Extract the (X, Y) coordinate from the center of the cell holding the provided text.  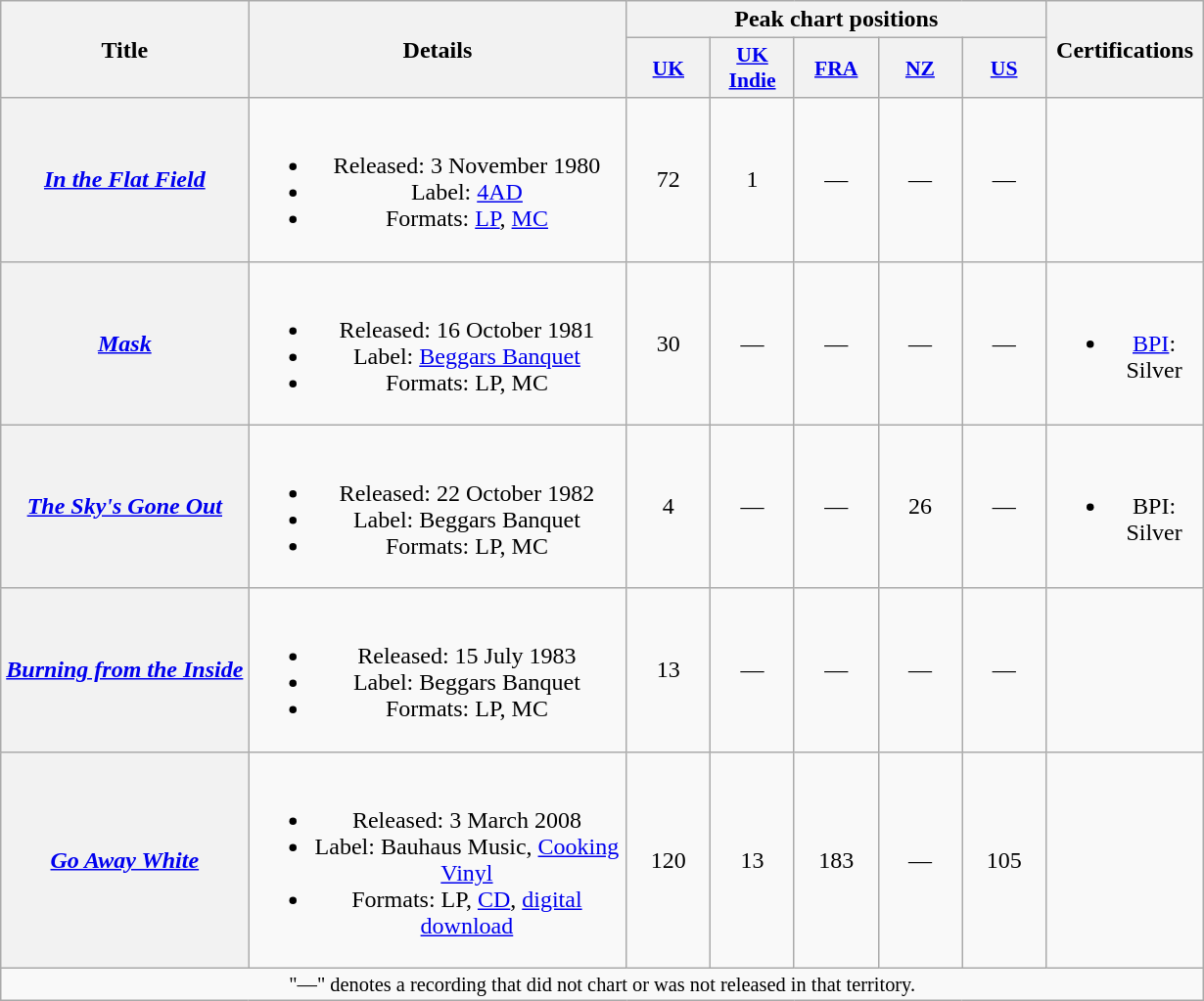
Burning from the Inside (125, 669)
1 (753, 180)
72 (669, 180)
Released: 22 October 1982Label: Beggars BanquetFormats: LP, MC (438, 507)
Released: 3 November 1980Label: 4ADFormats: LP, MC (438, 180)
NZ (920, 68)
UK (669, 68)
US (1004, 68)
The Sky's Gone Out (125, 507)
Released: 16 October 1981Label: Beggars BanquetFormats: LP, MC (438, 342)
Go Away White (125, 859)
Details (438, 49)
4 (669, 507)
120 (669, 859)
Released: 3 March 2008Label: Bauhaus Music, Cooking VinylFormats: LP, CD, digital download (438, 859)
UKIndie (753, 68)
"—" denotes a recording that did not chart or was not released in that territory. (603, 984)
Mask (125, 342)
FRA (836, 68)
30 (669, 342)
105 (1004, 859)
Title (125, 49)
26 (920, 507)
Released: 15 July 1983Label: Beggars BanquetFormats: LP, MC (438, 669)
Peak chart positions (836, 20)
In the Flat Field (125, 180)
183 (836, 859)
Certifications (1126, 49)
